For the text-containing cell, return its midpoint in [x, y] coordinate format. 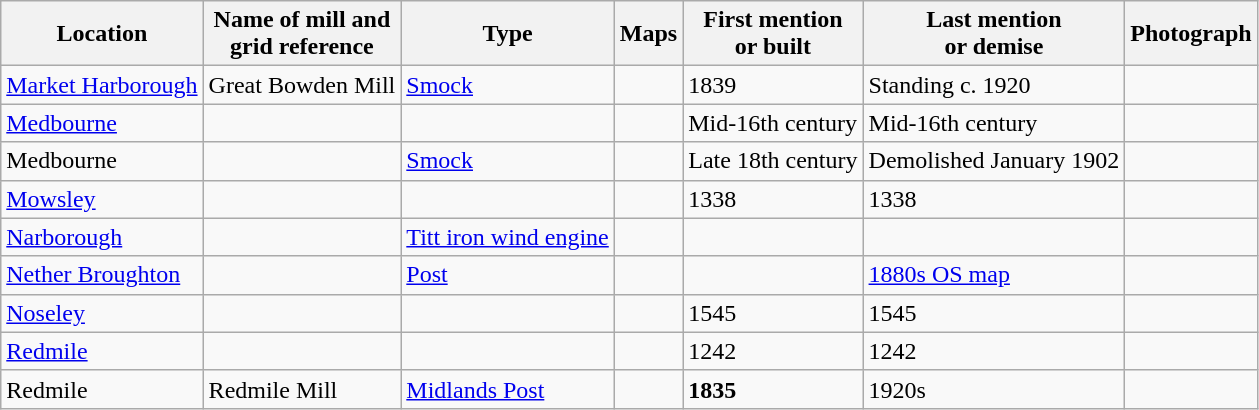
Nether Broughton [102, 275]
Last mention or demise [994, 34]
1920s [994, 389]
Late 18th century [773, 161]
Narborough [102, 237]
First mentionor built [773, 34]
1880s OS map [994, 275]
Mowsley [102, 199]
Midlands Post [508, 389]
Titt iron wind engine [508, 237]
Great Bowden Mill [302, 85]
Name of mill andgrid reference [302, 34]
Maps [648, 34]
1839 [773, 85]
1835 [773, 389]
Standing c. 1920 [994, 85]
Type [508, 34]
Redmile Mill [302, 389]
Location [102, 34]
Noseley [102, 313]
Demolished January 1902 [994, 161]
Photograph [1191, 34]
Market Harborough [102, 85]
Post [508, 275]
